Capture the cell that displays the provided text and extract its (X, Y) central coordinate. 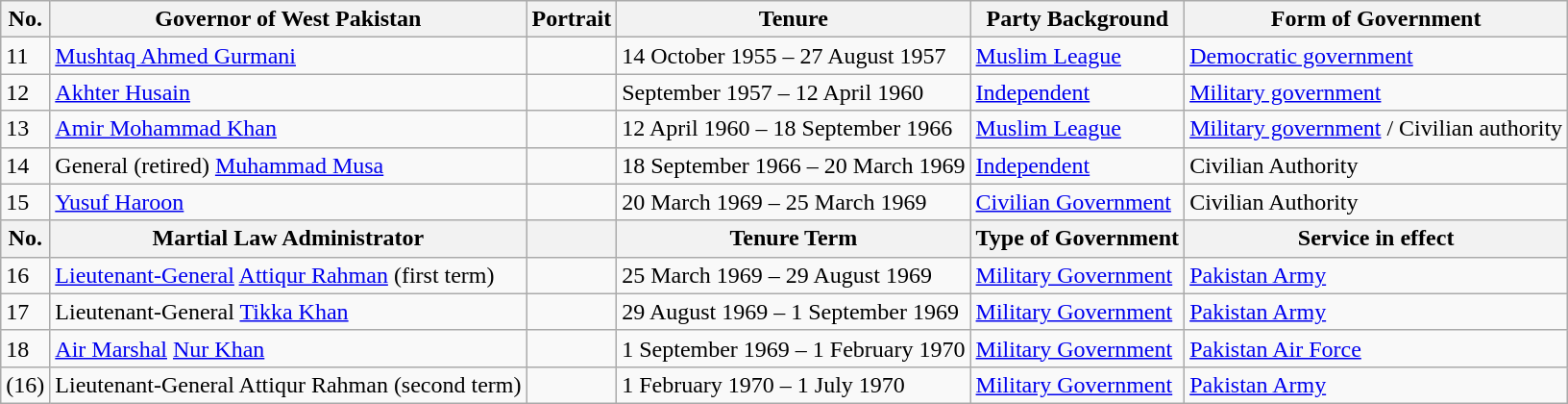
Lieutenant-General Attiqur Rahman (second term) (288, 385)
Mushtaq Ahmed Gurmani (288, 56)
18 September 1966 – 20 March 1969 (794, 165)
15 (25, 202)
16 (25, 275)
Military government / Civilian authority (1376, 129)
General (retired) Muhammad Musa (288, 165)
Pakistan Air Force (1376, 348)
13 (25, 129)
29 August 1969 – 1 September 1969 (794, 312)
Civilian Government (1078, 202)
September 1957 – 12 April 1960 (794, 92)
Military government (1376, 92)
1 September 1969 – 1 February 1970 (794, 348)
20 March 1969 – 25 March 1969 (794, 202)
12 (25, 92)
Lieutenant-General Tikka Khan (288, 312)
Yusuf Haroon (288, 202)
Tenure Term (794, 239)
Amir Mohammad Khan (288, 129)
Governor of West Pakistan (288, 19)
17 (25, 312)
14 (25, 165)
11 (25, 56)
Lieutenant-General Attiqur Rahman (first term) (288, 275)
12 April 1960 – 18 September 1966 (794, 129)
1 February 1970 – 1 July 1970 (794, 385)
18 (25, 348)
Type of Government (1078, 239)
Party Background (1078, 19)
Service in effect (1376, 239)
Akhter Husain (288, 92)
14 October 1955 – 27 August 1957 (794, 56)
Form of Government (1376, 19)
Tenure (794, 19)
Portrait (572, 19)
Martial Law Administrator (288, 239)
Air Marshal Nur Khan (288, 348)
25 March 1969 – 29 August 1969 (794, 275)
Democratic government (1376, 56)
(16) (25, 385)
